Search for the cell housing the specified text and yield its [x, y] center coordinate. 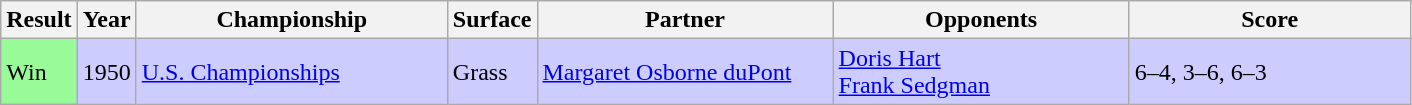
Result [39, 20]
Grass [492, 72]
Score [1270, 20]
Year [106, 20]
Partner [685, 20]
Margaret Osborne duPont [685, 72]
Championship [292, 20]
Win [39, 72]
6–4, 3–6, 6–3 [1270, 72]
Surface [492, 20]
Doris Hart Frank Sedgman [981, 72]
1950 [106, 72]
Opponents [981, 20]
U.S. Championships [292, 72]
